Return the [X, Y] coordinate for the center point of the cell that contains the specified text.  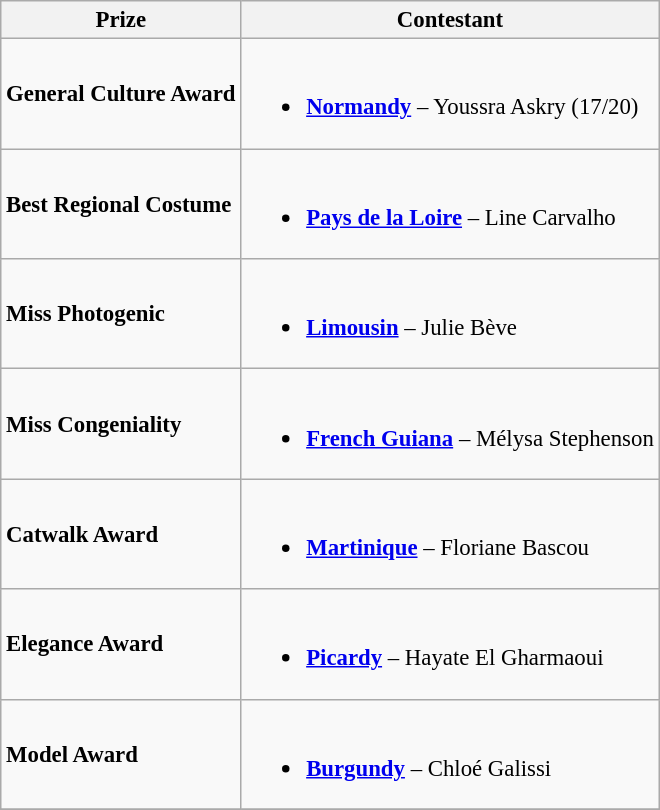
Contestant [450, 20]
Prize [121, 20]
Best Regional Costume [121, 204]
Burgundy – Chloé Galissi [450, 754]
French Guiana – Mélysa Stephenson [450, 424]
Pays de la Loire – Line Carvalho [450, 204]
Elegance Award [121, 644]
Model Award [121, 754]
Limousin – Julie Bève [450, 314]
Miss Photogenic [121, 314]
General Culture Award [121, 94]
Martinique – Floriane Bascou [450, 534]
Normandy – Youssra Askry (17/20) [450, 94]
Miss Congeniality [121, 424]
Picardy – Hayate El Gharmaoui [450, 644]
Catwalk Award [121, 534]
